Determine the (x, y) coordinate at the center of the cell enclosing the given text.  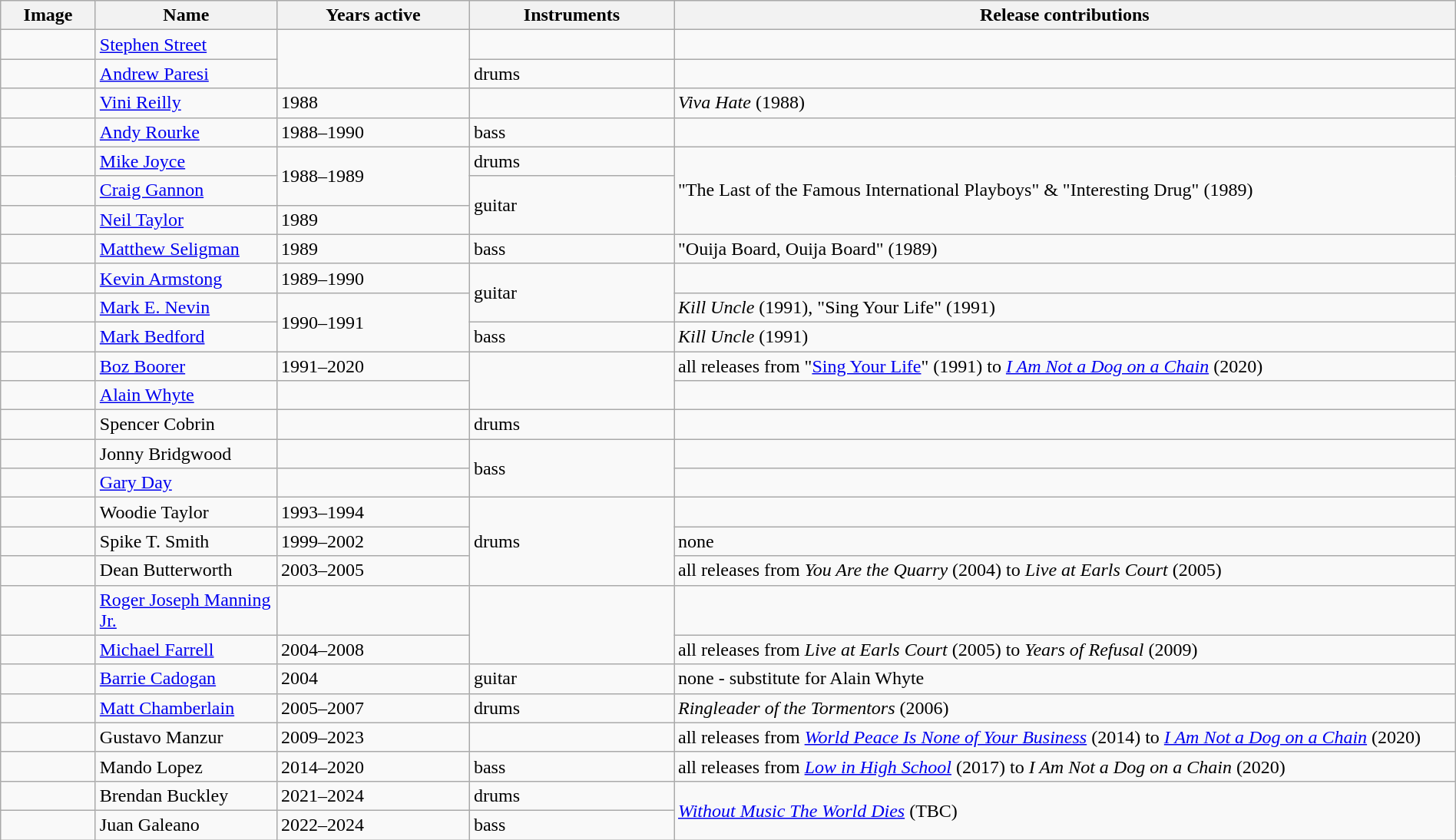
Kevin Armstong (186, 278)
Juan Galeano (186, 825)
Spencer Cobrin (186, 425)
Mike Joyce (186, 161)
Andrew Paresi (186, 74)
1990–1991 (373, 322)
"The Last of the Famous International Playboys" & "Interesting Drug" (1989) (1065, 190)
none (1065, 541)
all releases from You Are the Quarry (2004) to Live at Earls Court (2005) (1065, 570)
none - substitute for Alain Whyte (1065, 679)
Kill Uncle (1991), "Sing Your Life" (1991) (1065, 307)
Gustavo Manzur (186, 737)
Kill Uncle (1991) (1065, 336)
2003–2005 (373, 570)
Instruments (571, 15)
Viva Hate (1988) (1065, 103)
Gary Day (186, 483)
Roger Joseph Manning Jr. (186, 610)
Years active (373, 15)
all releases from Low in High School (2017) to I Am Not a Dog on a Chain (2020) (1065, 766)
2004–2008 (373, 650)
2014–2020 (373, 766)
2021–2024 (373, 795)
all releases from World Peace Is None of Your Business (2014) to I Am Not a Dog on a Chain (2020) (1065, 737)
1988–1990 (373, 132)
2022–2024 (373, 825)
Spike T. Smith (186, 541)
Name (186, 15)
Jonny Bridgwood (186, 454)
Mark Bedford (186, 336)
Barrie Cadogan (186, 679)
Neil Taylor (186, 220)
Matt Chamberlain (186, 708)
Alain Whyte (186, 395)
Woodie Taylor (186, 512)
Without Music The World Dies (TBC) (1065, 810)
Ringleader of the Tormentors (2006) (1065, 708)
Mark E. Nevin (186, 307)
2005–2007 (373, 708)
Dean Butterworth (186, 570)
Stephen Street (186, 45)
Brendan Buckley (186, 795)
Matthew Seligman (186, 249)
Release contributions (1065, 15)
Andy Rourke (186, 132)
Michael Farrell (186, 650)
Mando Lopez (186, 766)
all releases from "Sing Your Life" (1991) to I Am Not a Dog on a Chain (2020) (1065, 366)
Boz Boorer (186, 366)
Craig Gannon (186, 190)
1999–2002 (373, 541)
1989–1990 (373, 278)
"Ouija Board, Ouija Board" (1989) (1065, 249)
Vini Reilly (186, 103)
2004 (373, 679)
all releases from Live at Earls Court (2005) to Years of Refusal (2009) (1065, 650)
Image (48, 15)
2009–2023 (373, 737)
1993–1994 (373, 512)
1988–1989 (373, 176)
1988 (373, 103)
1991–2020 (373, 366)
